Locate the cell with the specified text and output its [X, Y] center coordinate. 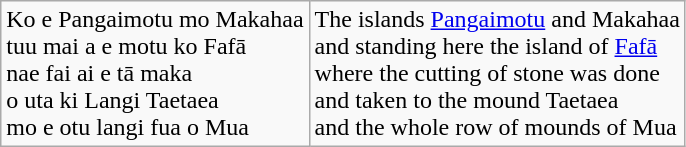
Ko e Pangaimotu mo Makahaatuu mai a e motu ko Fafānae fai ai e tā makao uta ki Langi Taetaeamo e otu langi fua o Mua [155, 74]
